Detect which cell encompasses the target text, then output its (x, y) center coordinate. 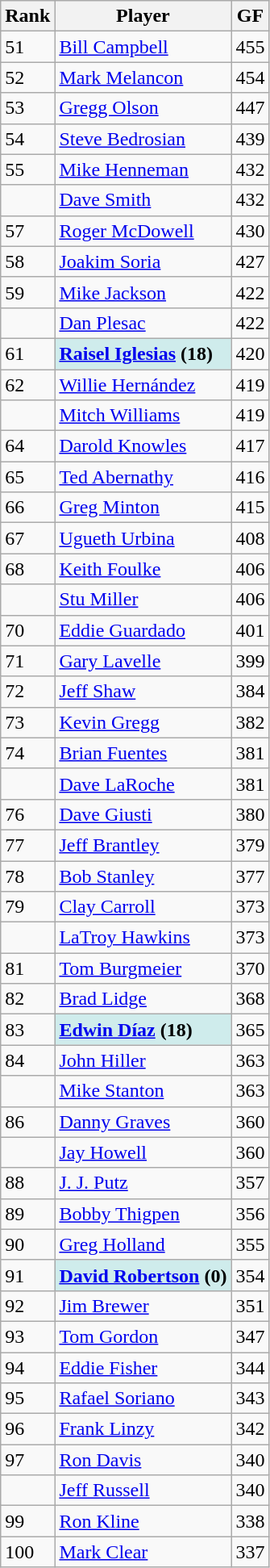
Tom Gordon (143, 1336)
John Hiller (143, 1060)
93 (27, 1336)
Darold Knowles (143, 446)
Jeff Russell (143, 1491)
Dan Plesac (143, 323)
Jay Howell (143, 1152)
Ugueth Urbina (143, 538)
62 (27, 385)
Brad Lidge (143, 999)
Steve Bedrosian (143, 139)
Dave Giusti (143, 814)
77 (27, 845)
83 (27, 1030)
399 (250, 661)
65 (27, 477)
81 (27, 968)
365 (250, 1030)
82 (27, 999)
92 (27, 1306)
Bob Stanley (143, 876)
54 (27, 139)
355 (250, 1244)
73 (27, 722)
Keith Foulke (143, 569)
347 (250, 1336)
Bobby Thigpen (143, 1214)
Rafael Soriano (143, 1399)
Stu Miller (143, 600)
416 (250, 477)
Roger McDowell (143, 231)
LaTroy Hawkins (143, 938)
Mike Henneman (143, 169)
88 (27, 1183)
Willie Hernández (143, 385)
71 (27, 661)
344 (250, 1368)
53 (27, 108)
455 (250, 47)
Bill Campbell (143, 47)
420 (250, 353)
61 (27, 353)
Dave LaRoche (143, 784)
Greg Holland (143, 1244)
Frank Linzy (143, 1429)
Kevin Gregg (143, 722)
384 (250, 692)
Danny Graves (143, 1122)
96 (27, 1429)
Joakim Soria (143, 261)
380 (250, 814)
89 (27, 1214)
Raisel Iglesias (18) (143, 353)
430 (250, 231)
64 (27, 446)
Mike Stanton (143, 1091)
Ron Kline (143, 1521)
439 (250, 139)
68 (27, 569)
454 (250, 77)
91 (27, 1275)
GF (250, 16)
94 (27, 1368)
84 (27, 1060)
57 (27, 231)
337 (250, 1552)
J. J. Putz (143, 1183)
66 (27, 508)
Eddie Guardado (143, 630)
51 (27, 47)
351 (250, 1306)
356 (250, 1214)
447 (250, 108)
Mike Jackson (143, 292)
97 (27, 1460)
72 (27, 692)
95 (27, 1399)
Jeff Brantley (143, 845)
379 (250, 845)
Gary Lavelle (143, 661)
Eddie Fisher (143, 1368)
78 (27, 876)
Ron Davis (143, 1460)
55 (27, 169)
Rank (27, 16)
343 (250, 1399)
408 (250, 538)
Greg Minton (143, 508)
52 (27, 77)
99 (27, 1521)
377 (250, 876)
70 (27, 630)
370 (250, 968)
79 (27, 907)
Mark Melancon (143, 77)
Clay Carroll (143, 907)
427 (250, 261)
338 (250, 1521)
67 (27, 538)
382 (250, 722)
59 (27, 292)
74 (27, 753)
Ted Abernathy (143, 477)
417 (250, 446)
Jim Brewer (143, 1306)
Dave Smith (143, 200)
Gregg Olson (143, 108)
David Robertson (0) (143, 1275)
86 (27, 1122)
342 (250, 1429)
Jeff Shaw (143, 692)
Brian Fuentes (143, 753)
Player (143, 16)
Tom Burgmeier (143, 968)
Mark Clear (143, 1552)
415 (250, 508)
Mitch Williams (143, 416)
368 (250, 999)
58 (27, 261)
401 (250, 630)
90 (27, 1244)
Edwin Díaz (18) (143, 1030)
354 (250, 1275)
76 (27, 814)
357 (250, 1183)
100 (27, 1552)
